Pinpoint the cell where the given text exists, returning its (X, Y) midpoint coordinate. 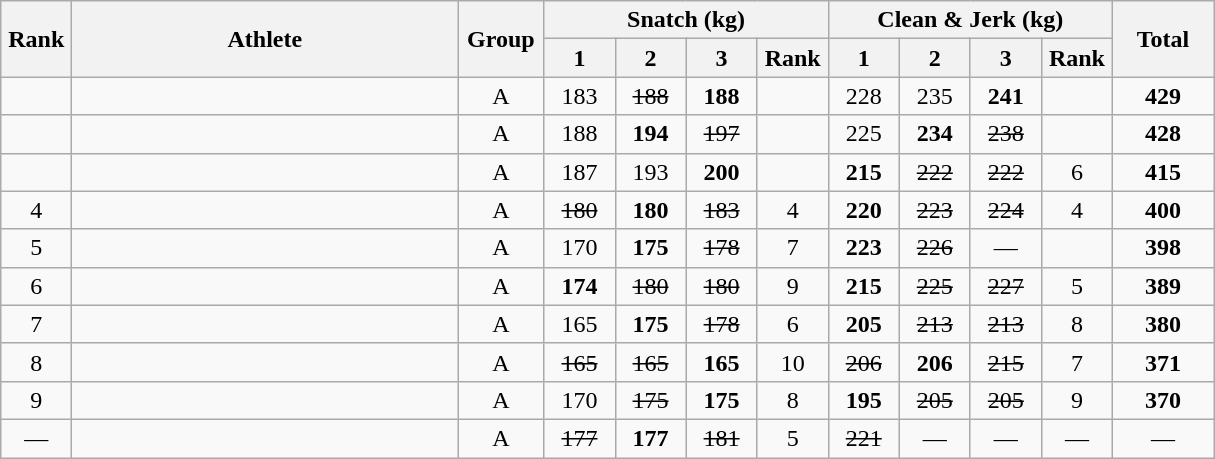
195 (864, 400)
235 (934, 96)
Group (501, 39)
241 (1006, 96)
Snatch (kg) (686, 20)
181 (722, 438)
380 (1162, 324)
194 (650, 134)
Clean & Jerk (kg) (970, 20)
428 (1162, 134)
220 (864, 210)
228 (864, 96)
224 (1006, 210)
398 (1162, 248)
389 (1162, 286)
370 (1162, 400)
415 (1162, 172)
238 (1006, 134)
221 (864, 438)
Athlete (265, 39)
200 (722, 172)
174 (580, 286)
10 (792, 362)
429 (1162, 96)
226 (934, 248)
187 (580, 172)
371 (1162, 362)
Total (1162, 39)
234 (934, 134)
227 (1006, 286)
197 (722, 134)
400 (1162, 210)
193 (650, 172)
